For the text-containing cell, return its midpoint in [X, Y] coordinate format. 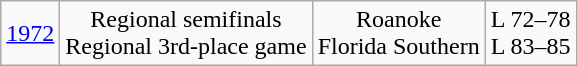
1972 [30, 34]
L 72–78L 83–85 [530, 34]
RoanokeFlorida Southern [398, 34]
Regional semifinalsRegional 3rd-place game [186, 34]
